Determine the [x, y] coordinate at the center of the cell enclosing the given text.  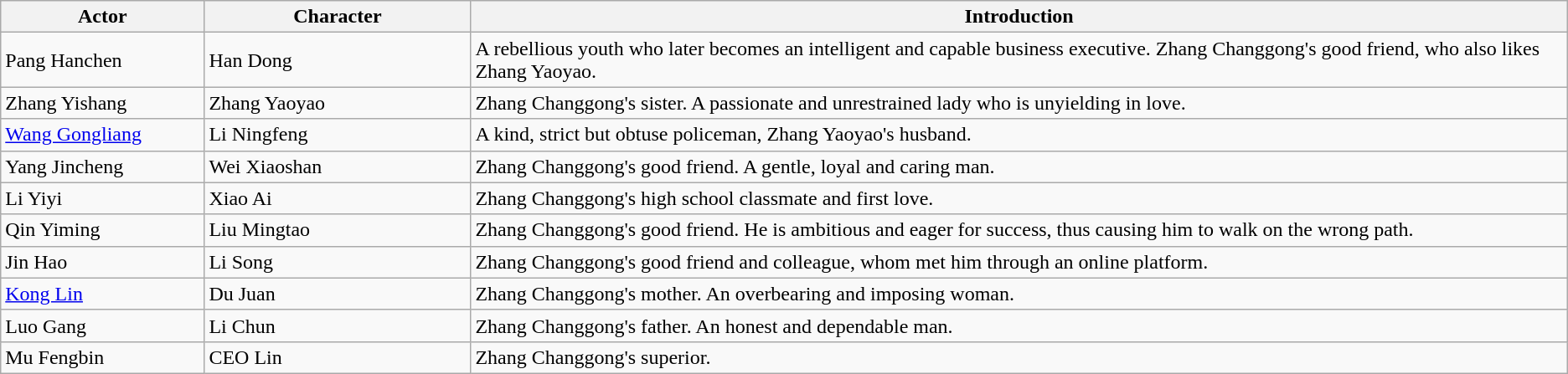
Character [338, 17]
Introduction [1019, 17]
Qin Yiming [102, 230]
A kind, strict but obtuse policeman, Zhang Yaoyao's husband. [1019, 135]
Zhang Changgong's superior. [1019, 357]
Li Chun [338, 325]
Zhang Yaoyao [338, 103]
Zhang Changgong's good friend. A gentle, loyal and caring man. [1019, 167]
Jin Hao [102, 262]
Zhang Changgong's good friend. He is ambitious and eager for success, thus causing him to walk on the wrong path. [1019, 230]
Zhang Changgong's father. An honest and dependable man. [1019, 325]
Zhang Yishang [102, 103]
Zhang Changgong's high school classmate and first love. [1019, 198]
Li Ningfeng [338, 135]
Yang Jincheng [102, 167]
Han Dong [338, 60]
Wang Gongliang [102, 135]
Luo Gang [102, 325]
Zhang Changgong's mother. An overbearing and imposing woman. [1019, 294]
Kong Lin [102, 294]
Zhang Changgong's sister. A passionate and unrestrained lady who is unyielding in love. [1019, 103]
Li Song [338, 262]
A rebellious youth who later becomes an intelligent and capable business executive. Zhang Changgong's good friend, who also likes Zhang Yaoyao. [1019, 60]
Wei Xiaoshan [338, 167]
Liu Mingtao [338, 230]
Mu Fengbin [102, 357]
Li Yiyi [102, 198]
Pang Hanchen [102, 60]
Zhang Changgong's good friend and colleague, whom met him through an online platform. [1019, 262]
CEO Lin [338, 357]
Xiao Ai [338, 198]
Actor [102, 17]
Du Juan [338, 294]
